Locate the cell with the specified text and output its [x, y] center coordinate. 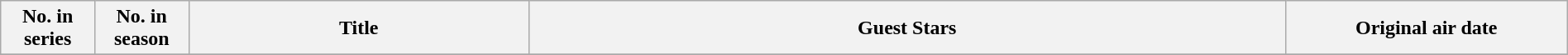
No. in series [48, 28]
Title [359, 28]
Guest Stars [906, 28]
Original air date [1426, 28]
No. in season [141, 28]
